Return the [x, y] coordinate for the center point of the cell that contains the specified text.  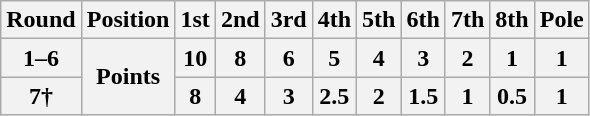
6 [288, 58]
Pole [562, 20]
2nd [240, 20]
8th [512, 20]
1st [195, 20]
0.5 [512, 96]
1.5 [423, 96]
Position [128, 20]
5 [334, 58]
2.5 [334, 96]
6th [423, 20]
3rd [288, 20]
10 [195, 58]
1–6 [41, 58]
7th [467, 20]
4th [334, 20]
5th [379, 20]
Points [128, 77]
7† [41, 96]
Round [41, 20]
